Find where the given text appears and provide that cell's center as (X, Y) coordinate. 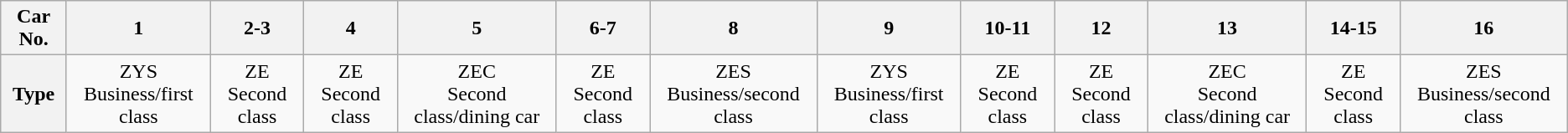
8 (734, 28)
9 (889, 28)
5 (477, 28)
16 (1483, 28)
1 (138, 28)
Type (34, 94)
4 (351, 28)
14-15 (1354, 28)
Car No. (34, 28)
2-3 (257, 28)
13 (1226, 28)
10-11 (1008, 28)
12 (1101, 28)
6-7 (603, 28)
